Search for the cell housing the specified text and yield its (x, y) center coordinate. 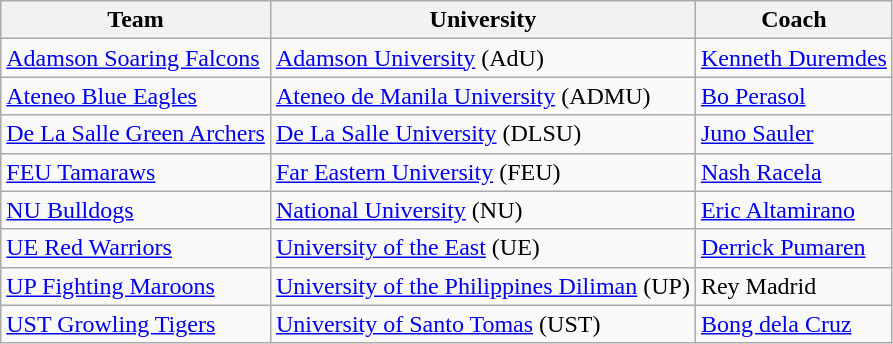
National University (NU) (482, 210)
Nash Racela (794, 172)
University of Santo Tomas (UST) (482, 324)
Adamson University (AdU) (482, 58)
UE Red Warriors (136, 248)
Bo Perasol (794, 96)
University of the Philippines Diliman (UP) (482, 286)
De La Salle Green Archers (136, 134)
University (482, 20)
Rey Madrid (794, 286)
UST Growling Tigers (136, 324)
FEU Tamaraws (136, 172)
University of the East (UE) (482, 248)
NU Bulldogs (136, 210)
Derrick Pumaren (794, 248)
Kenneth Duremdes (794, 58)
Adamson Soaring Falcons (136, 58)
De La Salle University (DLSU) (482, 134)
Team (136, 20)
Coach (794, 20)
Ateneo Blue Eagles (136, 96)
Juno Sauler (794, 134)
Ateneo de Manila University (ADMU) (482, 96)
Bong dela Cruz (794, 324)
Eric Altamirano (794, 210)
UP Fighting Maroons (136, 286)
Far Eastern University (FEU) (482, 172)
